For the text-containing cell, return its midpoint in (x, y) coordinate format. 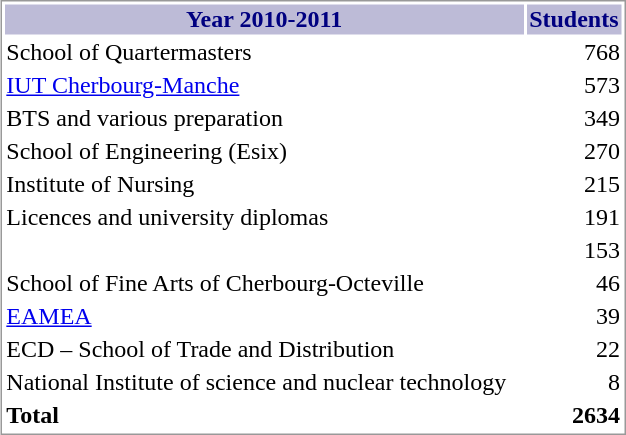
270 (574, 151)
School of Quartermasters (264, 53)
Year 2010-2011 (264, 19)
School of Fine Arts of Cherbourg-Octeville (264, 283)
EAMEA (264, 317)
22 (574, 349)
349 (574, 119)
IUT Cherbourg-Manche (264, 85)
8 (574, 383)
School of Engineering (Esix) (264, 151)
Students (574, 19)
BTS and various preparation (264, 119)
National Institute of science and nuclear technology (264, 383)
39 (574, 317)
Total (264, 415)
Institute of Nursing (264, 185)
573 (574, 85)
191 (574, 217)
153 (574, 251)
215 (574, 185)
2634 (574, 415)
ECD – School of Trade and Distribution (264, 349)
768 (574, 53)
46 (574, 283)
Licences and university diplomas (264, 217)
